Extract the (X, Y) coordinate from the center of the cell holding the provided text.  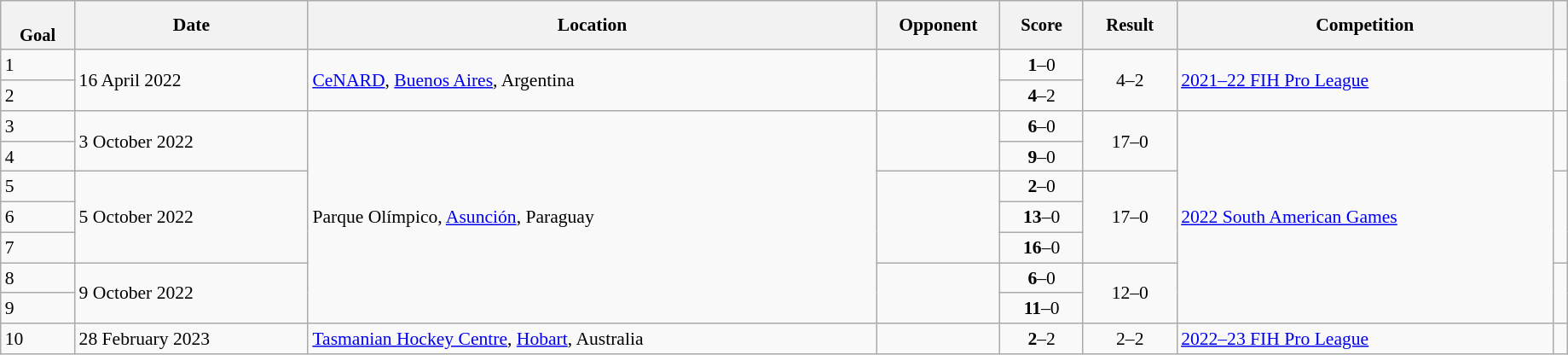
11–0 (1042, 309)
1–0 (1042, 66)
Date (192, 26)
Parque Olímpico, Asunción, Paraguay (592, 217)
3 (38, 126)
5 October 2022 (192, 217)
3 October 2022 (192, 142)
8 (38, 278)
6 (38, 218)
2022 South American Games (1364, 217)
4 (38, 157)
9 October 2022 (192, 294)
2–0 (1042, 187)
Result (1130, 26)
9 (38, 309)
28 February 2023 (192, 339)
10 (38, 339)
Goal (38, 26)
CeNARD, Buenos Aires, Argentina (592, 80)
Score (1042, 26)
5 (38, 187)
9–0 (1042, 157)
1 (38, 66)
Competition (1364, 26)
16–0 (1042, 248)
7 (38, 248)
13–0 (1042, 218)
12–0 (1130, 294)
Location (592, 26)
Tasmanian Hockey Centre, Hobart, Australia (592, 339)
2 (38, 96)
2022–23 FIH Pro League (1364, 339)
16 April 2022 (192, 80)
Opponent (938, 26)
2021–22 FIH Pro League (1364, 80)
